Determine the (x, y) coordinate at the center of the cell enclosing the given text.  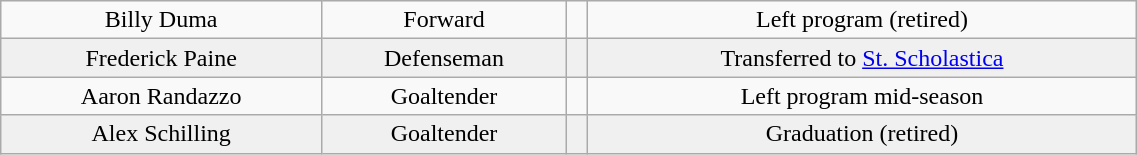
Billy Duma (162, 20)
Left program (retired) (862, 20)
Left program mid-season (862, 96)
Transferred to St. Scholastica (862, 58)
Forward (444, 20)
Frederick Paine (162, 58)
Defenseman (444, 58)
Graduation (retired) (862, 134)
Aaron Randazzo (162, 96)
Alex Schilling (162, 134)
